From the cell containing the given text, extract its center point as (x, y) coordinate. 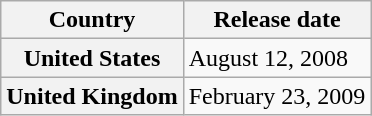
Release date (277, 20)
August 12, 2008 (277, 58)
Country (92, 20)
United States (92, 58)
February 23, 2009 (277, 96)
United Kingdom (92, 96)
